Extract the (x, y) coordinate from the center of the cell holding the provided text.  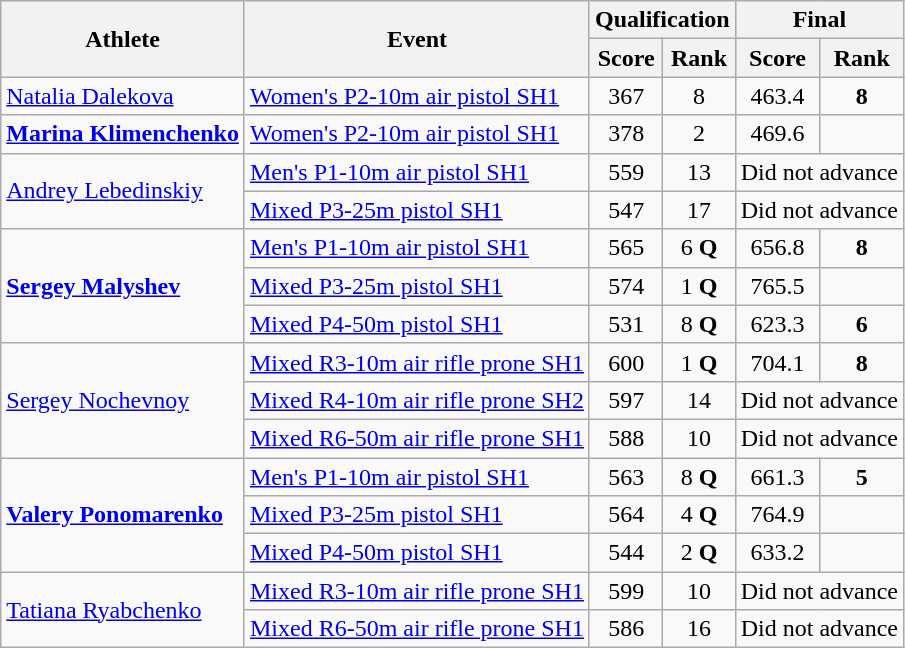
599 (626, 591)
765.5 (778, 286)
Natalia Dalekova (123, 96)
2 Q (699, 553)
661.3 (778, 477)
623.3 (778, 324)
574 (626, 286)
564 (626, 515)
531 (626, 324)
704.1 (778, 362)
563 (626, 477)
565 (626, 248)
656.8 (778, 248)
Andrey Lebedinskiy (123, 191)
Qualification (662, 20)
Sergey Malyshev (123, 286)
16 (699, 629)
Athlete (123, 39)
Tatiana Ryabchenko (123, 610)
367 (626, 96)
547 (626, 210)
559 (626, 172)
6 (862, 324)
588 (626, 438)
463.4 (778, 96)
Final (819, 20)
544 (626, 553)
Marina Klimenchenko (123, 134)
378 (626, 134)
4 Q (699, 515)
17 (699, 210)
Mixed R4-10m air rifle prone SH2 (416, 400)
597 (626, 400)
600 (626, 362)
14 (699, 400)
5 (862, 477)
586 (626, 629)
Valery Ponomarenko (123, 515)
469.6 (778, 134)
13 (699, 172)
Event (416, 39)
2 (699, 134)
764.9 (778, 515)
6 Q (699, 248)
Sergey Nochevnoy (123, 400)
633.2 (778, 553)
